Return the (X, Y) coordinate for the center point of the cell that contains the specified text.  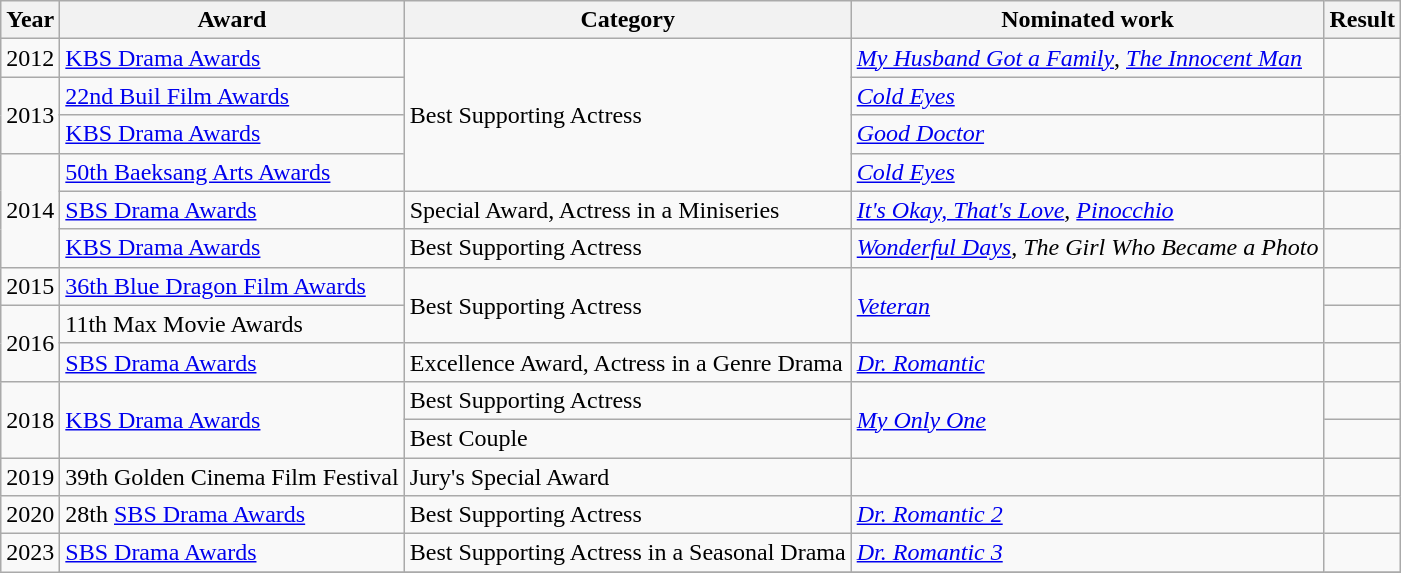
2012 (30, 58)
2019 (30, 477)
Result (1362, 20)
Dr. Romantic 3 (1088, 553)
Award (232, 20)
It's Okay, That's Love, Pinocchio (1088, 210)
Veteran (1088, 305)
Special Award, Actress in a Miniseries (628, 210)
Excellence Award, Actress in a Genre Drama (628, 362)
22nd Buil Film Awards (232, 96)
39th Golden Cinema Film Festival (232, 477)
2018 (30, 419)
Best Couple (628, 438)
28th SBS Drama Awards (232, 515)
Category (628, 20)
Best Supporting Actress in a Seasonal Drama (628, 553)
My Husband Got a Family, The Innocent Man (1088, 58)
Dr. Romantic (1088, 362)
Good Doctor (1088, 134)
2015 (30, 286)
Jury's Special Award (628, 477)
2013 (30, 115)
Year (30, 20)
Dr. Romantic 2 (1088, 515)
36th Blue Dragon Film Awards (232, 286)
2020 (30, 515)
Wonderful Days, The Girl Who Became a Photo (1088, 248)
My Only One (1088, 419)
2023 (30, 553)
50th Baeksang Arts Awards (232, 172)
11th Max Movie Awards (232, 324)
Nominated work (1088, 20)
2016 (30, 343)
2014 (30, 210)
